Return (x, y) of the center of cell containing provided text 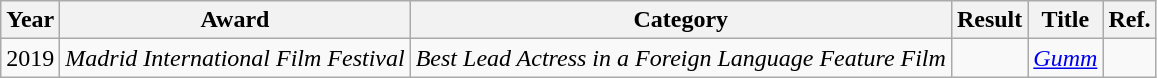
Award (235, 20)
Category (680, 20)
Title (1066, 20)
2019 (30, 58)
Year (30, 20)
Madrid International Film Festival (235, 58)
Result (989, 20)
Gumm (1066, 58)
Best Lead Actress in a Foreign Language Feature Film (680, 58)
Ref. (1130, 20)
